Return (x, y) of the center of cell containing provided text 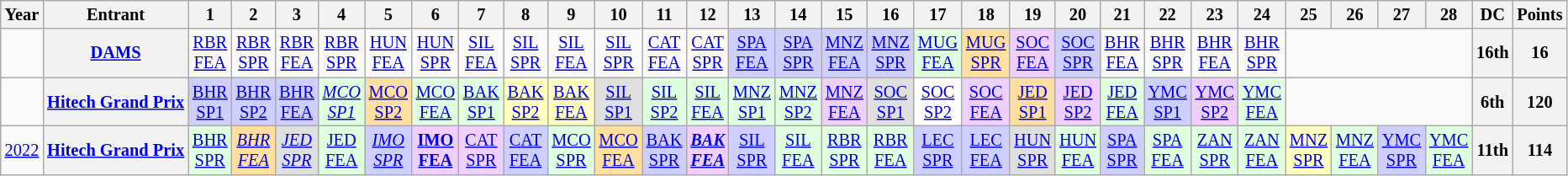
25 (1308, 14)
14 (799, 14)
LECFEA (985, 150)
12 (707, 14)
4 (341, 14)
MCOSPR (571, 150)
16th (1492, 53)
2 (254, 14)
114 (1539, 150)
1 (210, 14)
IMOSPR (388, 150)
13 (752, 14)
Entrant (116, 14)
18 (985, 14)
27 (1402, 14)
21 (1122, 14)
7 (481, 14)
20 (1078, 14)
SILSP1 (619, 102)
IMOFEA (436, 150)
9 (571, 14)
MNZSP2 (799, 102)
3 (297, 14)
MUGFEA (938, 53)
15 (844, 14)
Points (1539, 14)
23 (1215, 14)
10 (619, 14)
ZANSPR (1215, 150)
17 (938, 14)
MUGSPR (985, 53)
BAKSP2 (526, 102)
Year (22, 14)
SOCSP1 (891, 102)
8 (526, 14)
6th (1492, 102)
MCOSP1 (341, 102)
SILSP2 (664, 102)
YMCSP1 (1168, 102)
22 (1168, 14)
BAKSPR (664, 150)
JEDSP1 (1032, 102)
MNZSP1 (752, 102)
DAMS (116, 53)
SOCSP2 (938, 102)
JEDSP2 (1078, 102)
JEDSPR (297, 150)
11th (1492, 150)
26 (1355, 14)
2022 (22, 150)
BAKSP1 (481, 102)
120 (1539, 102)
11 (664, 14)
24 (1262, 14)
YMCSP2 (1215, 102)
DC (1492, 14)
ZANFEA (1262, 150)
BHRSP2 (254, 102)
5 (388, 14)
BHRSP1 (210, 102)
LECSPR (938, 150)
YMCSPR (1402, 150)
MCOSP2 (388, 102)
6 (436, 14)
28 (1449, 14)
19 (1032, 14)
SOCSPR (1078, 53)
